Search for the cell housing the specified text and yield its (X, Y) center coordinate. 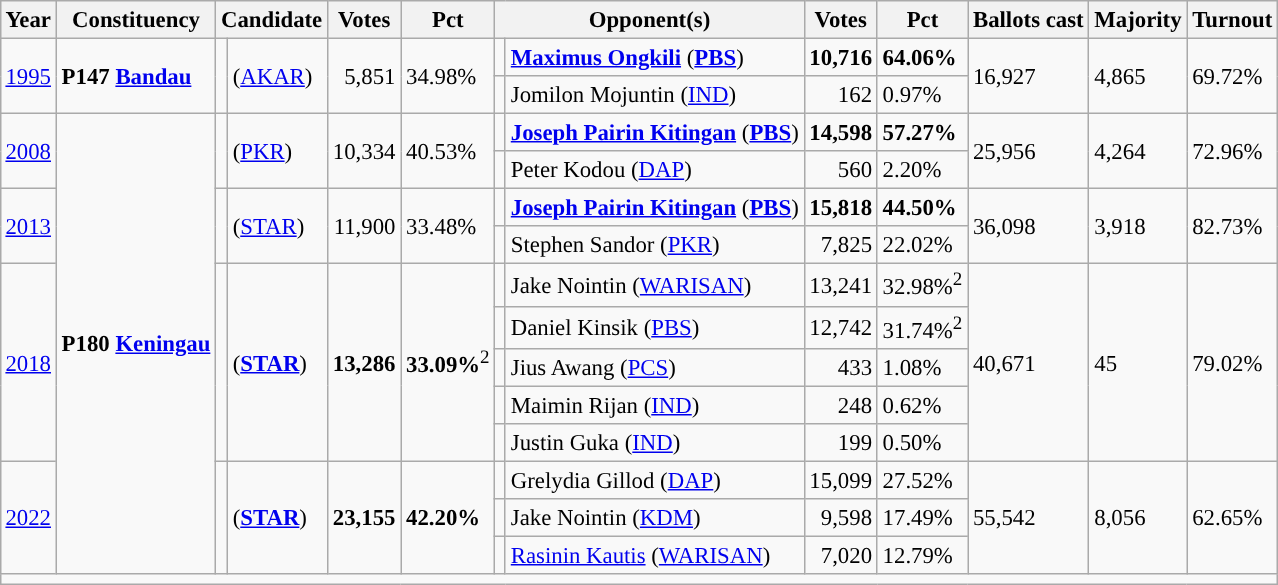
3,918 (1138, 226)
7,825 (840, 245)
2022 (28, 518)
(PKR) (277, 152)
Turnout (1232, 20)
199 (840, 442)
Majority (1138, 20)
(AKAR) (277, 76)
Opponent(s) (650, 20)
248 (840, 405)
36,098 (1028, 226)
2018 (28, 362)
34.98% (448, 76)
69.72% (1232, 76)
44.50% (922, 208)
40,671 (1028, 362)
72.96% (1232, 152)
Daniel Kinsik (PBS) (654, 327)
9,598 (840, 518)
P180 Keningau (136, 344)
Maximus Ongkili (PBS) (654, 57)
Year (28, 20)
55,542 (1028, 518)
Grelydia Gillod (DAP) (654, 480)
33.09%2 (448, 362)
57.27% (922, 133)
31.74%2 (922, 327)
23,155 (364, 518)
Jake Nointin (WARISAN) (654, 285)
15,818 (840, 208)
15,099 (840, 480)
45 (1138, 362)
Stephen Sandor (PKR) (654, 245)
13,286 (364, 362)
Peter Kodou (DAP) (654, 170)
32.98%2 (922, 285)
64.06% (922, 57)
12.79% (922, 555)
Ballots cast (1028, 20)
4,865 (1138, 76)
2008 (28, 152)
4,264 (1138, 152)
10,334 (364, 152)
33.48% (448, 226)
Justin Guka (IND) (654, 442)
42.20% (448, 518)
2.20% (922, 170)
1.08% (922, 367)
Rasinin Kautis (WARISAN) (654, 555)
1995 (28, 76)
Jake Nointin (KDM) (654, 518)
13,241 (840, 285)
Candidate (272, 20)
12,742 (840, 327)
162 (840, 95)
17.49% (922, 518)
Maimin Rijan (IND) (654, 405)
433 (840, 367)
Jius Awang (PCS) (654, 367)
Jomilon Mojuntin (IND) (654, 95)
0.62% (922, 405)
8,056 (1138, 518)
22.02% (922, 245)
40.53% (448, 152)
560 (840, 170)
5,851 (364, 76)
14,598 (840, 133)
79.02% (1232, 362)
7,020 (840, 555)
0.50% (922, 442)
62.65% (1232, 518)
16,927 (1028, 76)
0.97% (922, 95)
Constituency (136, 20)
10,716 (840, 57)
25,956 (1028, 152)
P147 Bandau (136, 76)
11,900 (364, 226)
82.73% (1232, 226)
27.52% (922, 480)
2013 (28, 226)
